Determine the [X, Y] coordinate at the center of the cell enclosing the given text.  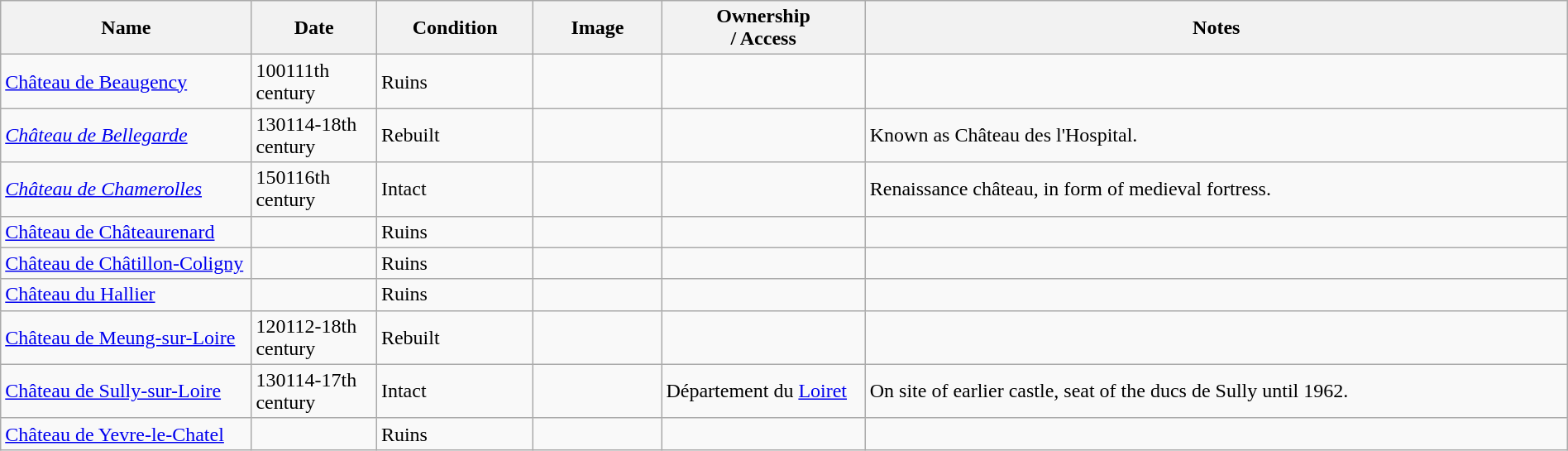
On site of earlier castle, seat of the ducs de Sully until 1962. [1216, 391]
Condition [455, 28]
Château de Meung-sur-Loire [126, 338]
Image [597, 28]
Renaissance château, in form of medieval fortress. [1216, 189]
Château de Beaugency [126, 81]
Château de Yevre-le-Chatel [126, 434]
120112-18th century [314, 338]
130114-18th century [314, 136]
Date [314, 28]
100111th century [314, 81]
Known as Château des l'Hospital. [1216, 136]
Name [126, 28]
Département du Loiret [763, 391]
130114-17th century [314, 391]
Château du Hallier [126, 295]
Château de Sully-sur-Loire [126, 391]
Château de Châteaurenard [126, 232]
Notes [1216, 28]
Ownership/ Access [763, 28]
150116th century [314, 189]
Château de Châtillon-Coligny [126, 263]
Château de Chamerolles [126, 189]
Château de Bellegarde [126, 136]
